Scan for the cell matching the given text and deliver its [x, y] coordinate at center. 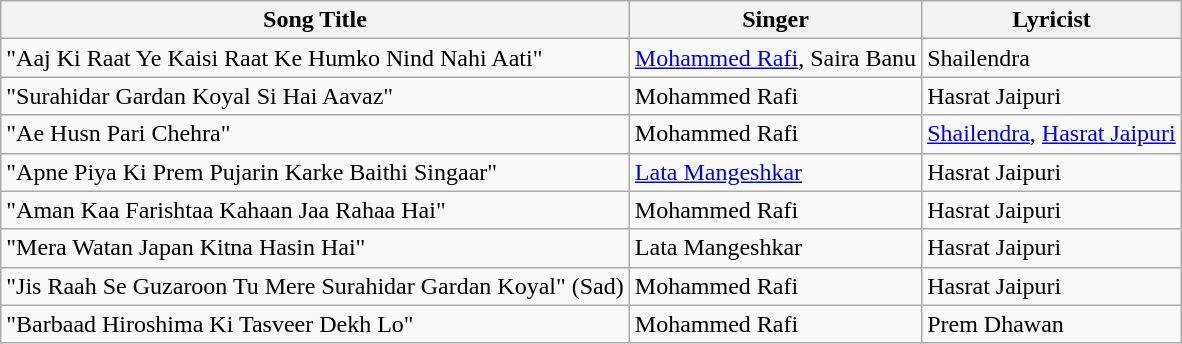
"Aman Kaa Farishtaa Kahaan Jaa Rahaa Hai" [316, 210]
Lyricist [1052, 20]
"Apne Piya Ki Prem Pujarin Karke Baithi Singaar" [316, 172]
Shailendra, Hasrat Jaipuri [1052, 134]
Shailendra [1052, 58]
"Jis Raah Se Guzaroon Tu Mere Surahidar Gardan Koyal" (Sad) [316, 286]
"Ae Husn Pari Chehra" [316, 134]
Mohammed Rafi, Saira Banu [775, 58]
"Aaj Ki Raat Ye Kaisi Raat Ke Humko Nind Nahi Aati" [316, 58]
"Surahidar Gardan Koyal Si Hai Aavaz" [316, 96]
Singer [775, 20]
Song Title [316, 20]
"Barbaad Hiroshima Ki Tasveer Dekh Lo" [316, 324]
Prem Dhawan [1052, 324]
"Mera Watan Japan Kitna Hasin Hai" [316, 248]
